Find where the given text appears and provide that cell's center as (X, Y) coordinate. 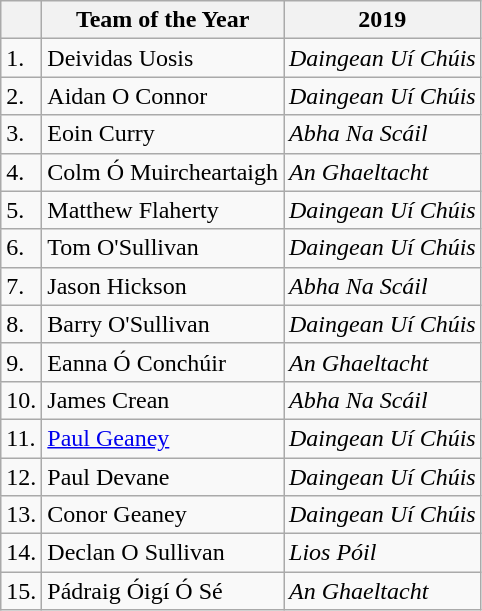
6. (22, 248)
12. (22, 477)
13. (22, 515)
3. (22, 134)
Pádraig Óigí Ó Sé (163, 591)
Lios Póil (383, 553)
Jason Hickson (163, 286)
15. (22, 591)
2. (22, 96)
10. (22, 400)
Tom O'Sullivan (163, 248)
Eanna Ó Conchúir (163, 362)
Team of the Year (163, 20)
1. (22, 58)
Conor Geaney (163, 515)
14. (22, 553)
Paul Devane (163, 477)
Colm Ó Muircheartaigh (163, 172)
11. (22, 438)
James Crean (163, 400)
5. (22, 210)
Paul Geaney (163, 438)
Barry O'Sullivan (163, 324)
7. (22, 286)
Declan O Sullivan (163, 553)
4. (22, 172)
Eoin Curry (163, 134)
Deividas Uosis (163, 58)
8. (22, 324)
Aidan O Connor (163, 96)
Matthew Flaherty (163, 210)
2019 (383, 20)
9. (22, 362)
